Pinpoint the cell where the given text exists, returning its (x, y) midpoint coordinate. 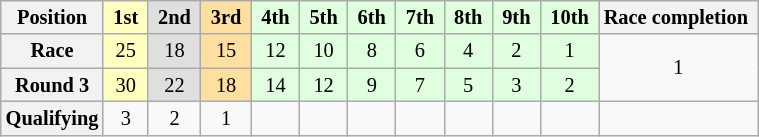
Position (52, 17)
15 (226, 51)
22 (174, 85)
6 (420, 51)
Qualifying (52, 118)
Round 3 (52, 85)
2nd (174, 17)
10 (323, 51)
8th (468, 17)
Race (52, 51)
7th (420, 17)
9 (372, 85)
6th (372, 17)
9th (516, 17)
8 (372, 51)
25 (126, 51)
7 (420, 85)
4 (468, 51)
5 (468, 85)
14 (275, 85)
30 (126, 85)
5th (323, 17)
10th (569, 17)
Race completion (678, 17)
3rd (226, 17)
4th (275, 17)
1st (126, 17)
